Locate the cell with the specified text and output its (X, Y) center coordinate. 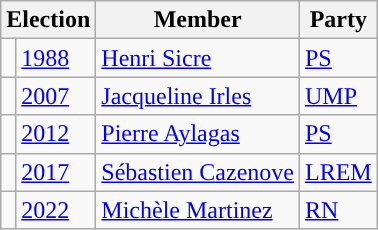
2017 (56, 172)
Party (338, 20)
Pierre Aylagas (198, 134)
2007 (56, 96)
2012 (56, 134)
Henri Sicre (198, 58)
2022 (56, 210)
Member (198, 20)
1988 (56, 58)
RN (338, 210)
LREM (338, 172)
Jacqueline Irles (198, 96)
Sébastien Cazenove (198, 172)
UMP (338, 96)
Michèle Martinez (198, 210)
Election (48, 20)
